Identify which cell holds the provided text, then report its (x, y) central coordinate. 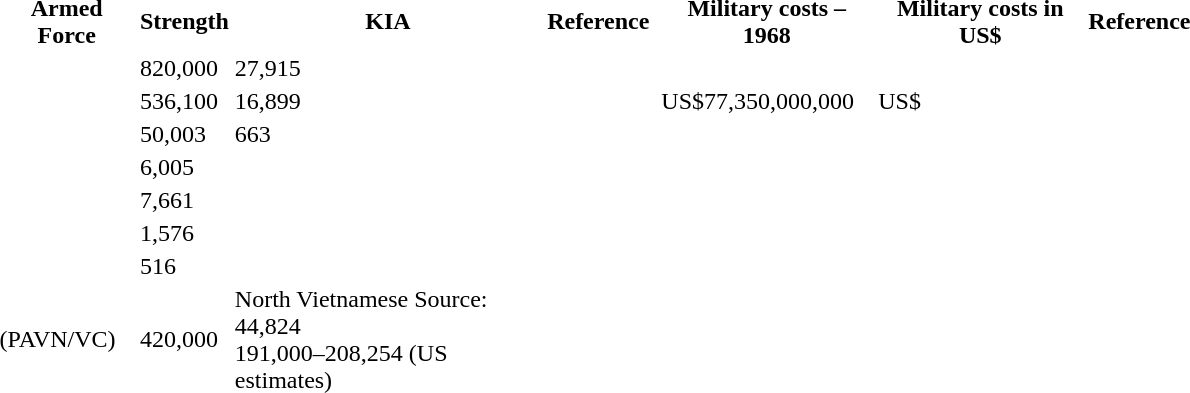
US$77,350,000,000 (767, 101)
6,005 (184, 167)
US$ (980, 101)
820,000 (184, 68)
663 (388, 134)
7,661 (184, 200)
27,915 (388, 68)
536,100 (184, 101)
16,899 (388, 101)
516 (184, 266)
50,003 (184, 134)
1,576 (184, 233)
